Identify which cell holds the provided text, then report its [X, Y] central coordinate. 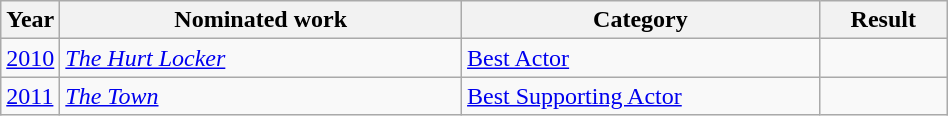
Category [641, 20]
Best Actor [641, 58]
2010 [30, 58]
Nominated work [261, 20]
2011 [30, 96]
Year [30, 20]
Best Supporting Actor [641, 96]
The Town [261, 96]
Result [883, 20]
The Hurt Locker [261, 58]
